Return [X, Y] of the center of cell containing provided text 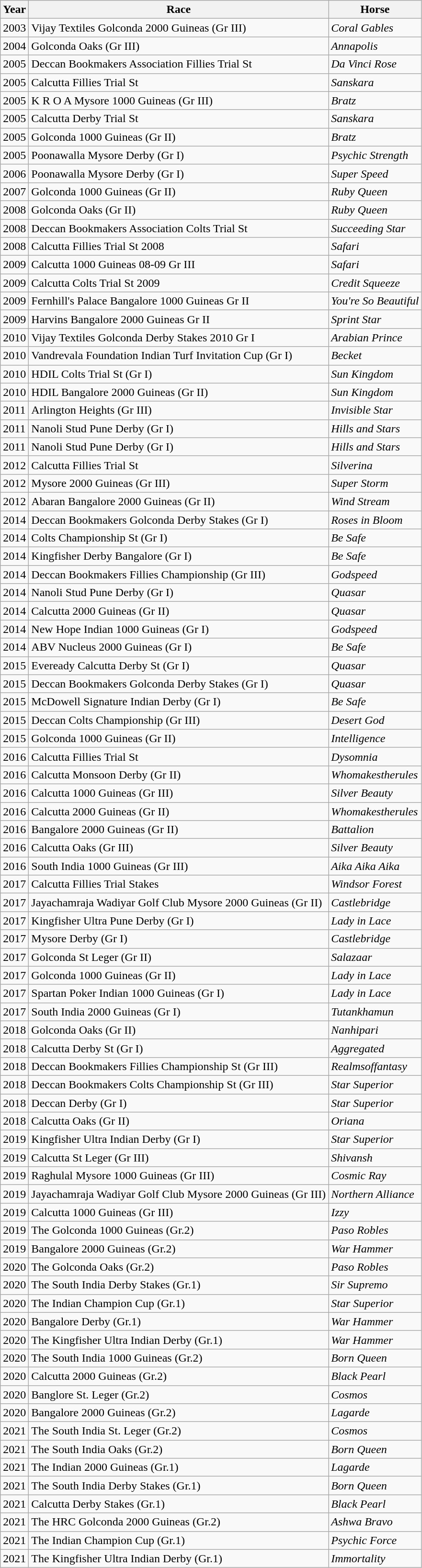
Annapolis [375, 46]
Kingfisher Ultra Indian Derby (Gr I) [179, 1139]
Calcutta St Leger (Gr III) [179, 1158]
The HRC Golconda 2000 Guineas (Gr.2) [179, 1522]
Ashwa Bravo [375, 1522]
Shivansh [375, 1158]
Desert God [375, 720]
Roses in Bloom [375, 519]
Salazaar [375, 957]
Northern Alliance [375, 1194]
Deccan Colts Championship (Gr III) [179, 720]
Succeeding Star [375, 228]
Realmsoffantasy [375, 1066]
Deccan Bookmakers Fillies Championship St (Gr III) [179, 1066]
Sprint Star [375, 319]
Harvins Bangalore 2000 Guineas Gr II [179, 319]
Tutankhamun [375, 1012]
Arabian Prince [375, 338]
Mysore Derby (Gr I) [179, 939]
McDowell Signature Indian Derby (Gr I) [179, 702]
Deccan Derby (Gr I) [179, 1103]
Dysomnia [375, 756]
South India 2000 Guineas (Gr I) [179, 1012]
Bangalore Derby (Gr.1) [179, 1321]
Deccan Bookmakers Colts Championship St (Gr III) [179, 1084]
Nanhipari [375, 1030]
Vijay Textiles Golconda Derby Stakes 2010 Gr I [179, 338]
Kingfisher Derby Bangalore (Gr I) [179, 556]
Calcutta Colts Trial St 2009 [179, 283]
Calcutta 2000 Guineas (Gr.2) [179, 1376]
Windsor Forest [375, 884]
Calcutta Derby Trial St [179, 119]
Aika Aika Aika [375, 866]
HDIL Bangalore 2000 Guineas (Gr II) [179, 392]
Calcutta Monsoon Derby (Gr II) [179, 775]
Calcutta Fillies Trial Stakes [179, 884]
Jayachamraja Wadiyar Golf Club Mysore 2000 Guineas (Gr III) [179, 1194]
Raghulal Mysore 1000 Guineas (Gr III) [179, 1176]
The Indian 2000 Guineas (Gr.1) [179, 1467]
2007 [14, 192]
2003 [14, 28]
Calcutta 1000 Guineas 08-09 Gr III [179, 265]
The South India Oaks (Gr.2) [179, 1449]
Aggregated [375, 1048]
Oriana [375, 1121]
Arlington Heights (Gr III) [179, 410]
Cosmic Ray [375, 1176]
Psychic Force [375, 1540]
Abaran Bangalore 2000 Guineas (Gr II) [179, 501]
Deccan Bookmakers Association Fillies Trial St [179, 64]
The South India St. Leger (Gr.2) [179, 1431]
Sir Supremo [375, 1285]
Deccan Bookmakers Association Colts Trial St [179, 228]
New Hope Indian 1000 Guineas (Gr I) [179, 629]
Golconda St Leger (Gr II) [179, 957]
Psychic Strength [375, 155]
Becket [375, 356]
Bangalore 2000 Guineas (Gr II) [179, 830]
HDIL Colts Trial St (Gr I) [179, 374]
South India 1000 Guineas (Gr III) [179, 866]
Eveready Calcutta Derby St (Gr I) [179, 666]
Year [14, 10]
The Golconda 1000 Guineas (Gr.2) [179, 1230]
Jayachamraja Wadiyar Golf Club Mysore 2000 Guineas (Gr II) [179, 902]
Vandrevala Foundation Indian Turf Invitation Cup (Gr I) [179, 356]
Kingfisher Ultra Pune Derby (Gr I) [179, 921]
Calcutta Derby Stakes (Gr.1) [179, 1504]
Calcutta Derby St (Gr I) [179, 1048]
Battalion [375, 830]
ABV Nucleus 2000 Guineas (Gr I) [179, 647]
Super Speed [375, 173]
Silverina [375, 465]
Vijay Textiles Golconda 2000 Guineas (Gr III) [179, 28]
Izzy [375, 1212]
2006 [14, 173]
Banglore St. Leger (Gr.2) [179, 1395]
Colts Championship St (Gr I) [179, 538]
Golconda Oaks (Gr III) [179, 46]
You're So Beautiful [375, 301]
The South India 1000 Guineas (Gr.2) [179, 1358]
Immortality [375, 1558]
Fernhill's Palace Bangalore 1000 Guineas Gr II [179, 301]
K R O A Mysore 1000 Guineas (Gr III) [179, 101]
Da Vinci Rose [375, 64]
Super Storm [375, 483]
Calcutta Oaks (Gr III) [179, 848]
Invisible Star [375, 410]
Horse [375, 10]
Calcutta Fillies Trial St 2008 [179, 247]
Credit Squeeze [375, 283]
The Golconda Oaks (Gr.2) [179, 1267]
Wind Stream [375, 501]
Mysore 2000 Guineas (Gr III) [179, 483]
2004 [14, 46]
Deccan Bookmakers Fillies Championship (Gr III) [179, 575]
Intelligence [375, 738]
Calcutta Oaks (Gr II) [179, 1121]
Spartan Poker Indian 1000 Guineas (Gr I) [179, 993]
Coral Gables [375, 28]
Race [179, 10]
